Find where the given text appears and provide that cell's center as (X, Y) coordinate. 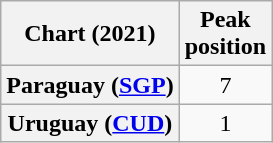
1 (225, 123)
Chart (2021) (90, 34)
7 (225, 85)
Peakposition (225, 34)
Paraguay (SGP) (90, 85)
Uruguay (CUD) (90, 123)
